Locate the cell with the specified text and output its [x, y] center coordinate. 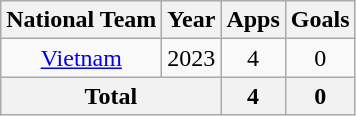
Apps [253, 20]
National Team [82, 20]
2023 [192, 58]
Vietnam [82, 58]
Total [111, 96]
Goals [320, 20]
Year [192, 20]
